Search for the cell housing the specified text and yield its (x, y) center coordinate. 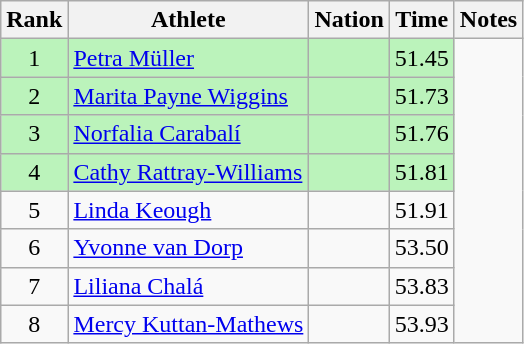
4 (34, 172)
Marita Payne Wiggins (188, 96)
Athlete (188, 20)
Nation (349, 20)
51.45 (422, 58)
Norfalia Carabalí (188, 134)
51.81 (422, 172)
Cathy Rattray-Williams (188, 172)
1 (34, 58)
Mercy Kuttan-Mathews (188, 324)
2 (34, 96)
Linda Keough (188, 210)
7 (34, 286)
6 (34, 248)
Petra Müller (188, 58)
Yvonne van Dorp (188, 248)
51.73 (422, 96)
Rank (34, 20)
3 (34, 134)
Time (422, 20)
8 (34, 324)
Liliana Chalá (188, 286)
51.76 (422, 134)
Notes (488, 20)
53.50 (422, 248)
53.83 (422, 286)
51.91 (422, 210)
5 (34, 210)
53.93 (422, 324)
